Capture the cell that displays the provided text and extract its (X, Y) central coordinate. 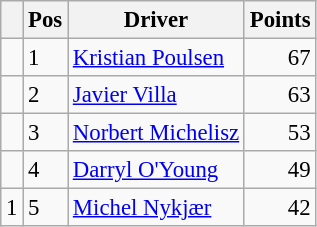
63 (280, 95)
Pos (46, 20)
49 (280, 170)
Darryl O'Young (156, 170)
53 (280, 133)
Points (280, 20)
5 (46, 208)
3 (46, 133)
Michel Nykjær (156, 208)
Driver (156, 20)
Norbert Michelisz (156, 133)
Kristian Poulsen (156, 58)
42 (280, 208)
67 (280, 58)
4 (46, 170)
2 (46, 95)
Javier Villa (156, 95)
